Return [X, Y] of the center of cell containing provided text 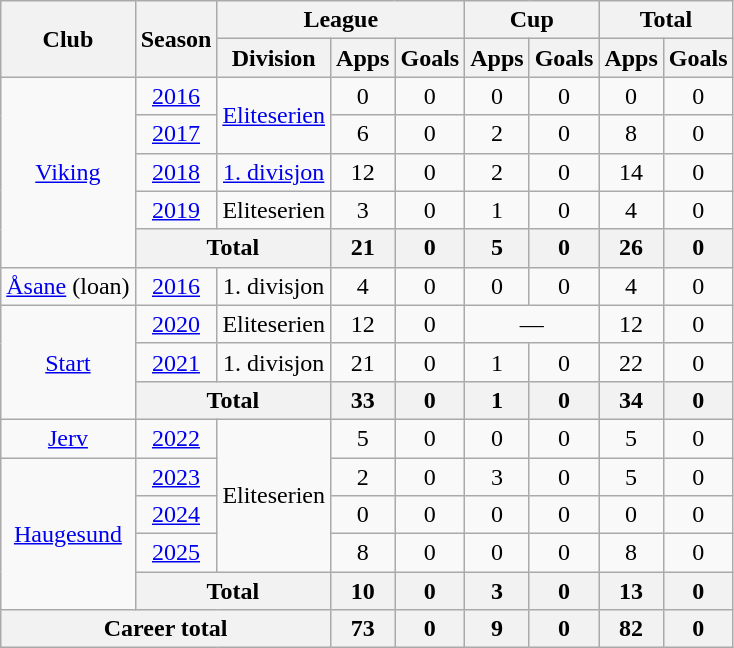
Start [68, 362]
Haugesund [68, 534]
34 [631, 400]
9 [497, 629]
Åsane (loan) [68, 286]
Cup [532, 20]
33 [363, 400]
Club [68, 39]
26 [631, 248]
Division [274, 58]
Jerv [68, 438]
6 [363, 134]
2023 [176, 477]
2018 [176, 172]
Viking [68, 172]
13 [631, 591]
Season [176, 39]
14 [631, 172]
2017 [176, 134]
2019 [176, 210]
10 [363, 591]
73 [363, 629]
2025 [176, 553]
82 [631, 629]
22 [631, 362]
2021 [176, 362]
2024 [176, 515]
2022 [176, 438]
2020 [176, 324]
Career total [166, 629]
— [532, 324]
League [341, 20]
